Determine the [x, y] coordinate at the center of the cell enclosing the given text.  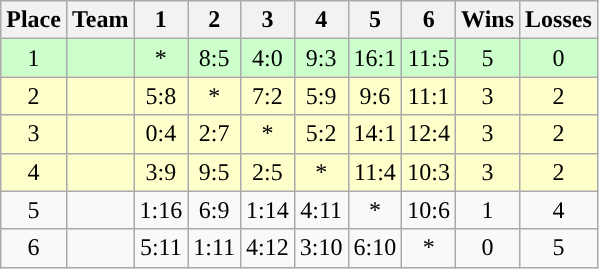
6:9 [214, 210]
2:7 [214, 134]
7:2 [268, 96]
11:1 [429, 96]
2:5 [268, 172]
9:6 [375, 96]
11:4 [375, 172]
6:10 [375, 248]
Wins [488, 20]
1:11 [214, 248]
Team [100, 20]
5:8 [161, 96]
3:9 [161, 172]
9:3 [321, 58]
5:11 [161, 248]
3:10 [321, 248]
5:9 [321, 96]
8:5 [214, 58]
1:16 [161, 210]
4:11 [321, 210]
10:3 [429, 172]
14:1 [375, 134]
4:12 [268, 248]
12:4 [429, 134]
9:5 [214, 172]
4:0 [268, 58]
Losses [559, 20]
5:2 [321, 134]
16:1 [375, 58]
0:4 [161, 134]
10:6 [429, 210]
1:14 [268, 210]
11:5 [429, 58]
Place [34, 20]
